Provide the (X, Y) coordinate of the cell's center where the given text is located.  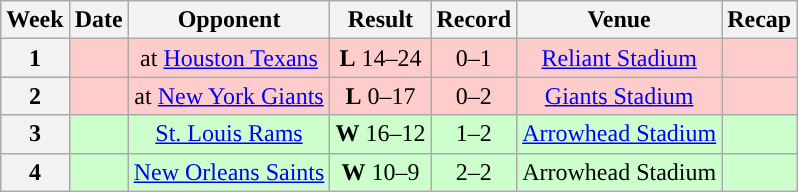
0–1 (474, 58)
Week (35, 20)
Result (380, 20)
L 0–17 (380, 96)
Recap (760, 20)
Giants Stadium (620, 96)
St. Louis Rams (229, 134)
W 16–12 (380, 134)
at Houston Texans (229, 58)
4 (35, 172)
2–2 (474, 172)
at New York Giants (229, 96)
Venue (620, 20)
Reliant Stadium (620, 58)
W 10–9 (380, 172)
3 (35, 134)
1–2 (474, 134)
Opponent (229, 20)
1 (35, 58)
New Orleans Saints (229, 172)
L 14–24 (380, 58)
Date (98, 20)
2 (35, 96)
Record (474, 20)
0–2 (474, 96)
